Find where the given text appears and provide that cell's center as (X, Y) coordinate. 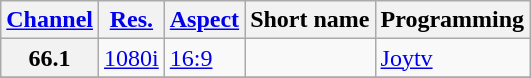
Programming (452, 20)
Channel (50, 20)
16:9 (204, 58)
66.1 (50, 58)
Res. (132, 20)
Joytv (452, 58)
1080i (132, 58)
Short name (310, 20)
Aspect (204, 20)
